Capture the cell that displays the provided text and extract its [X, Y] central coordinate. 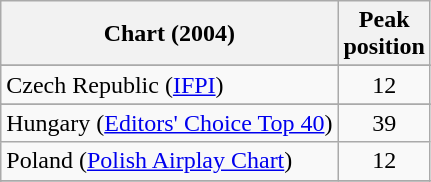
Poland (Polish Airplay Chart) [170, 161]
Chart (2004) [170, 34]
39 [384, 123]
Peakposition [384, 34]
Czech Republic (IFPI) [170, 85]
Hungary (Editors' Choice Top 40) [170, 123]
